Return the (X, Y) coordinate for the center point of the cell that contains the specified text.  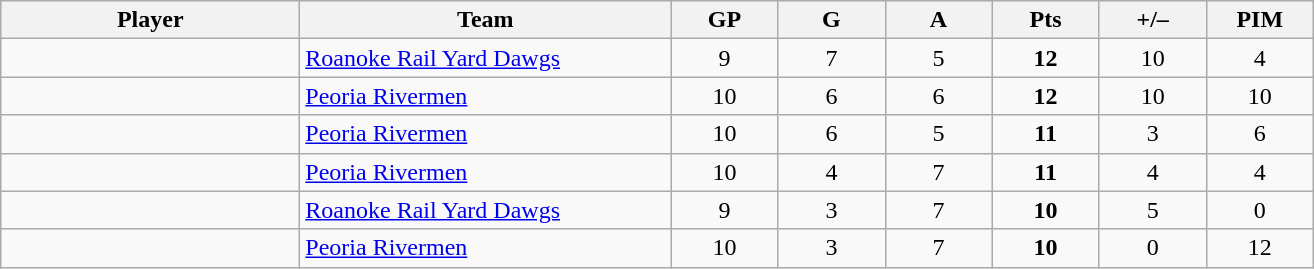
GP (724, 20)
+/– (1152, 20)
Player (150, 20)
Team (486, 20)
PIM (1260, 20)
A (938, 20)
Pts (1046, 20)
G (832, 20)
